Return (x, y) of the center of cell containing provided text 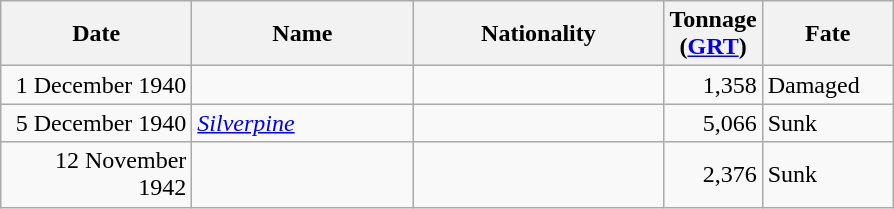
Date (96, 34)
12 November 1942 (96, 174)
5 December 1940 (96, 123)
Nationality (538, 34)
Silverpine (302, 123)
Damaged (828, 85)
Tonnage(GRT) (713, 34)
1,358 (713, 85)
Fate (828, 34)
5,066 (713, 123)
1 December 1940 (96, 85)
Name (302, 34)
2,376 (713, 174)
